For the text-containing cell, return its midpoint in [x, y] coordinate format. 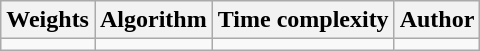
Time complexity [303, 20]
Algorithm [153, 20]
Author [437, 20]
Weights [48, 20]
